Identify which cell holds the provided text, then report its (X, Y) central coordinate. 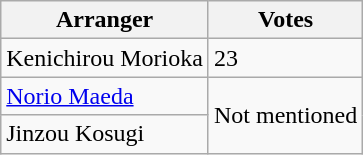
Not mentioned (285, 115)
23 (285, 58)
Norio Maeda (105, 96)
Votes (285, 20)
Jinzou Kosugi (105, 134)
Kenichirou Morioka (105, 58)
Arranger (105, 20)
